Capture the cell that displays the provided text and extract its (x, y) central coordinate. 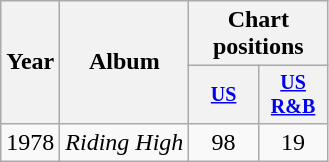
Riding High (124, 142)
US (224, 94)
1978 (30, 142)
Album (124, 62)
Chart positions (258, 34)
19 (292, 142)
Year (30, 62)
USR&B (292, 94)
98 (224, 142)
